Output the (X, Y) coordinate of the center of the cell containing the given text.  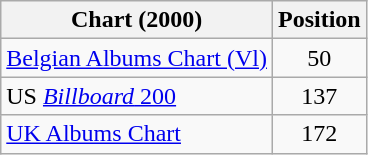
Belgian Albums Chart (Vl) (137, 58)
US Billboard 200 (137, 96)
Position (319, 20)
Chart (2000) (137, 20)
UK Albums Chart (137, 134)
137 (319, 96)
172 (319, 134)
50 (319, 58)
